Search for the cell housing the specified text and yield its [x, y] center coordinate. 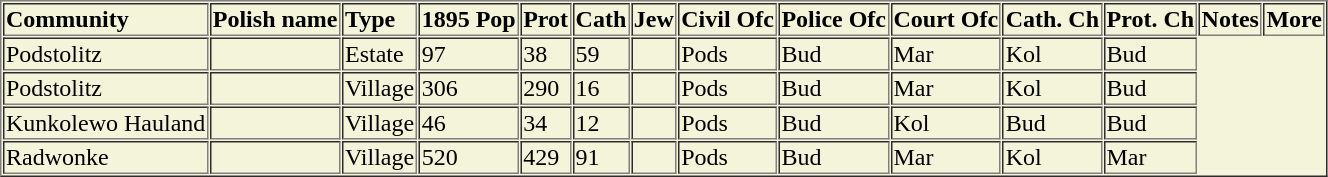
Notes [1230, 20]
16 [602, 88]
Kunkolewo Hauland [106, 122]
1895 Pop [469, 20]
Court Ofc [946, 20]
Prot. Ch [1151, 20]
Estate [380, 54]
Cath. Ch [1052, 20]
306 [469, 88]
59 [602, 54]
Civil Ofc [728, 20]
Jew [654, 20]
290 [546, 88]
Community [106, 20]
38 [546, 54]
46 [469, 122]
Prot [546, 20]
Cath [602, 20]
520 [469, 158]
More [1294, 20]
97 [469, 54]
12 [602, 122]
Police Ofc [834, 20]
34 [546, 122]
Radwonke [106, 158]
429 [546, 158]
Type [380, 20]
91 [602, 158]
Polish name [276, 20]
